Capture the cell that displays the provided text and extract its [x, y] central coordinate. 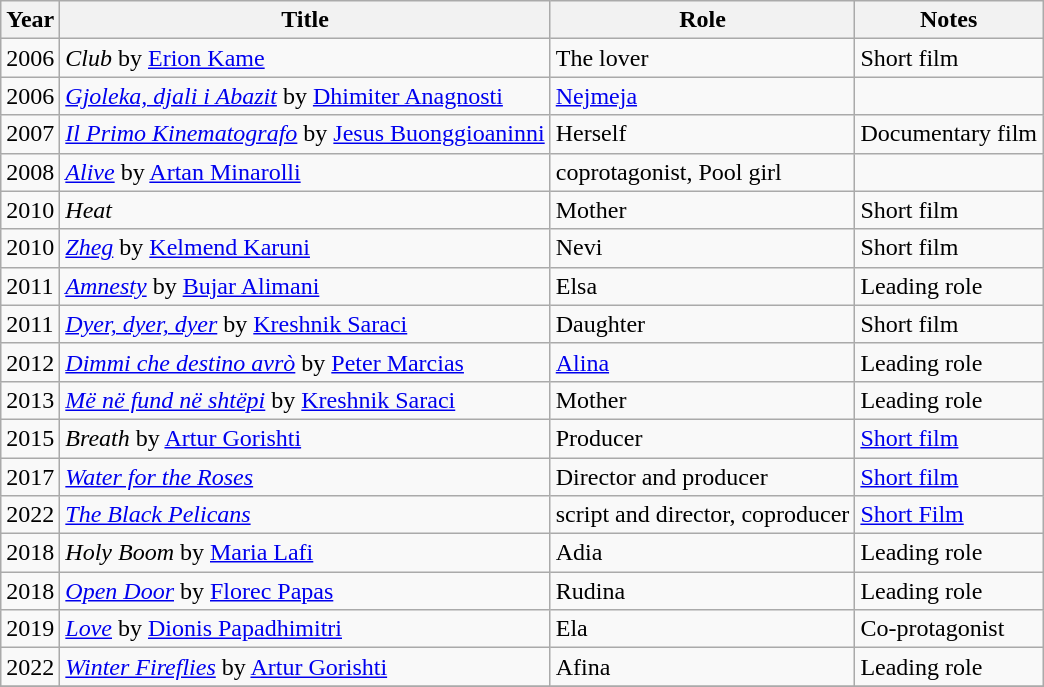
Herself [702, 134]
Rudina [702, 591]
Role [702, 20]
Club by Erion Kame [305, 58]
Alive by Artan Minarolli [305, 172]
Afina [702, 667]
Open Door by Florec Papas [305, 591]
Producer [702, 438]
Title [305, 20]
2007 [30, 134]
Notes [949, 20]
Alina [702, 362]
Co-protagonist [949, 629]
Water for the Roses [305, 477]
coprotagonist, Pool girl [702, 172]
Adia [702, 553]
Amnesty by Bujar Alimani [305, 286]
Më në fund në shtëpi by Kreshnik Saraci [305, 400]
Director and producer [702, 477]
Documentary film [949, 134]
Dyer, dyer, dyer by Kreshnik Saraci [305, 324]
The Black Pelicans [305, 515]
2013 [30, 400]
2008 [30, 172]
Daughter [702, 324]
Gjoleka, djali i Abazit by Dhimiter Anagnosti [305, 96]
Dimmi che destino avrò by Peter Marcias [305, 362]
Holy Boom by Maria Lafi [305, 553]
2017 [30, 477]
Il Primo Kinematografo by Jesus Buonggioaninni [305, 134]
2019 [30, 629]
2012 [30, 362]
script and director, coproducer [702, 515]
2015 [30, 438]
The lover [702, 58]
Year [30, 20]
Breath by Artur Gorishti [305, 438]
Heat [305, 210]
Zheg by Kelmend Karuni [305, 248]
Nejmeja [702, 96]
Short Film [949, 515]
Nevi [702, 248]
Ela [702, 629]
Winter Fireflies by Artur Gorishti [305, 667]
Love by Dionis Papadhimitri [305, 629]
Elsa [702, 286]
